Return the (x, y) coordinate for the center point of the cell that contains the specified text.  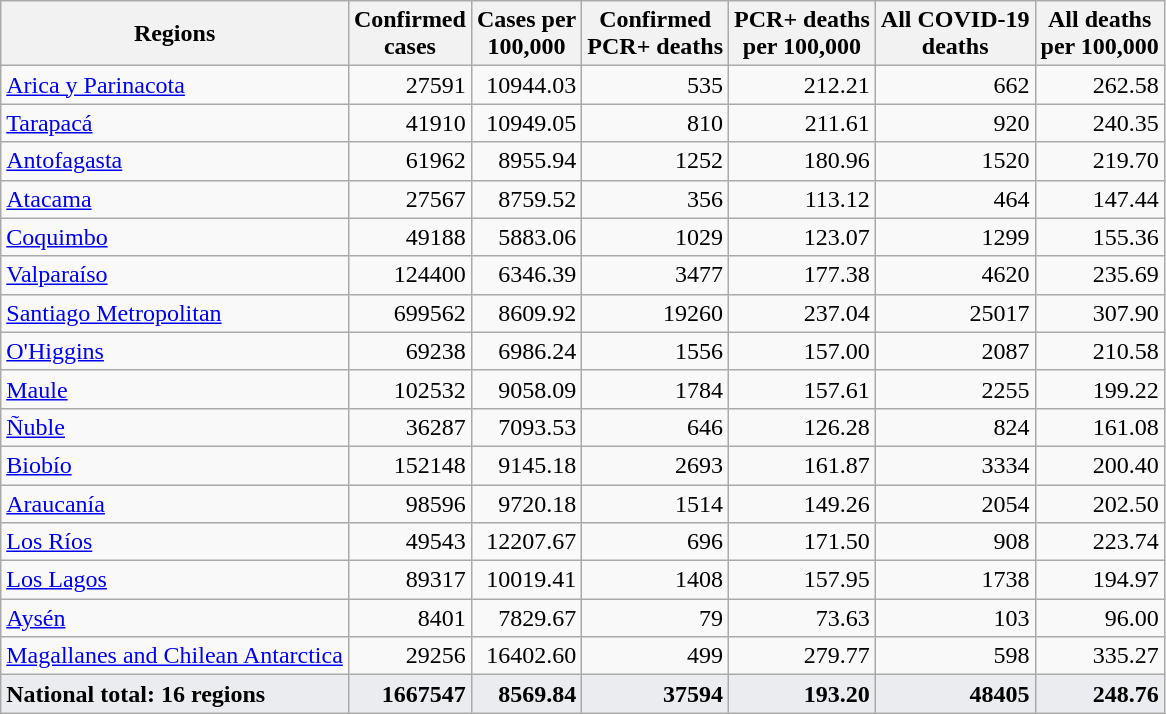
Valparaíso (175, 275)
8569.84 (526, 694)
202.50 (1100, 503)
Confirmedcases (410, 34)
Antofagasta (175, 161)
9058.09 (526, 389)
1667547 (410, 694)
Los Lagos (175, 580)
National total: 16 regions (175, 694)
307.90 (1100, 313)
Biobío (175, 465)
61962 (410, 161)
535 (656, 85)
2087 (955, 351)
126.28 (802, 427)
908 (955, 542)
ConfirmedPCR+ deaths (656, 34)
10944.03 (526, 85)
696 (656, 542)
210.58 (1100, 351)
49543 (410, 542)
4620 (955, 275)
279.77 (802, 656)
Ñuble (175, 427)
10019.41 (526, 580)
Coquimbo (175, 237)
161.87 (802, 465)
9720.18 (526, 503)
219.70 (1100, 161)
155.36 (1100, 237)
96.00 (1100, 618)
73.63 (802, 618)
Araucanía (175, 503)
98596 (410, 503)
598 (955, 656)
180.96 (802, 161)
2255 (955, 389)
194.97 (1100, 580)
25017 (955, 313)
1738 (955, 580)
1252 (656, 161)
237.04 (802, 313)
1514 (656, 503)
3334 (955, 465)
Cases per100,000 (526, 34)
All deathsper 100,000 (1100, 34)
356 (656, 199)
6346.39 (526, 275)
920 (955, 123)
161.08 (1100, 427)
37594 (656, 694)
O'Higgins (175, 351)
335.27 (1100, 656)
7829.67 (526, 618)
16402.60 (526, 656)
824 (955, 427)
8401 (410, 618)
36287 (410, 427)
1556 (656, 351)
Los Ríos (175, 542)
699562 (410, 313)
1784 (656, 389)
8609.92 (526, 313)
2693 (656, 465)
89317 (410, 580)
10949.05 (526, 123)
41910 (410, 123)
157.61 (802, 389)
157.00 (802, 351)
PCR+ deathsper 100,000 (802, 34)
157.95 (802, 580)
7093.53 (526, 427)
Atacama (175, 199)
248.76 (1100, 694)
103 (955, 618)
1029 (656, 237)
48405 (955, 694)
6986.24 (526, 351)
662 (955, 85)
Magallanes and Chilean Antarctica (175, 656)
3477 (656, 275)
Arica y Parinacota (175, 85)
199.22 (1100, 389)
19260 (656, 313)
9145.18 (526, 465)
193.20 (802, 694)
5883.06 (526, 237)
211.61 (802, 123)
27591 (410, 85)
147.44 (1100, 199)
Aysén (175, 618)
102532 (410, 389)
1520 (955, 161)
464 (955, 199)
810 (656, 123)
27567 (410, 199)
79 (656, 618)
Regions (175, 34)
69238 (410, 351)
8955.94 (526, 161)
2054 (955, 503)
8759.52 (526, 199)
262.58 (1100, 85)
240.35 (1100, 123)
Maule (175, 389)
177.38 (802, 275)
12207.67 (526, 542)
149.26 (802, 503)
499 (656, 656)
29256 (410, 656)
200.40 (1100, 465)
212.21 (802, 85)
Santiago Metropolitan (175, 313)
223.74 (1100, 542)
152148 (410, 465)
235.69 (1100, 275)
171.50 (802, 542)
All COVID-19deaths (955, 34)
124400 (410, 275)
123.07 (802, 237)
49188 (410, 237)
646 (656, 427)
Tarapacá (175, 123)
1408 (656, 580)
113.12 (802, 199)
1299 (955, 237)
